Return (x, y) of the center of cell containing provided text 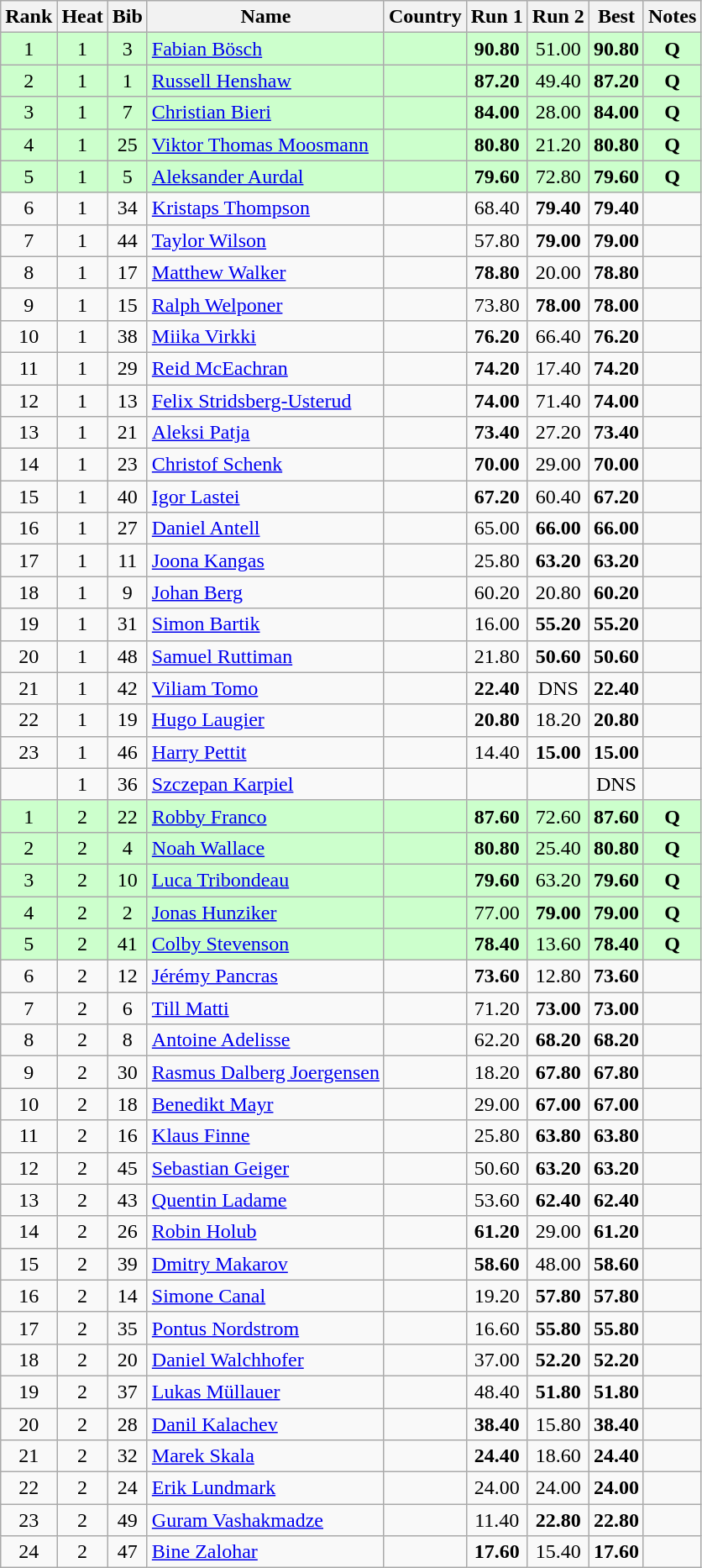
14.40 (497, 752)
Russell Henshaw (265, 81)
Aleksander Aurdal (265, 176)
53.60 (497, 1200)
26 (128, 1232)
13.60 (558, 944)
Matthew Walker (265, 272)
16.00 (497, 624)
Samuel Ruttiman (265, 656)
37 (128, 1392)
Aleksi Patja (265, 433)
Christian Bieri (265, 113)
Robby Franco (265, 816)
Name (265, 17)
72.60 (558, 816)
Robin Holub (265, 1232)
Sebastian Geiger (265, 1168)
Reid McEachran (265, 368)
51.00 (558, 49)
21.20 (558, 145)
48 (128, 656)
Erik Lundmark (265, 1488)
Dmitry Makarov (265, 1264)
Igor Lastei (265, 497)
Ralph Welponer (265, 304)
11.40 (497, 1520)
34 (128, 208)
27.20 (558, 433)
Viliam Tomo (265, 688)
Noah Wallace (265, 848)
Bib (128, 17)
37.00 (497, 1360)
73.80 (497, 304)
Daniel Walchhofer (265, 1360)
41 (128, 944)
Quentin Ladame (265, 1200)
Hugo Laugier (265, 720)
46 (128, 752)
Rasmus Dalberg Joergensen (265, 1072)
39 (128, 1264)
71.20 (497, 1008)
Heat (82, 17)
Christof Schenk (265, 465)
Rank (29, 17)
Pontus Nordstrom (265, 1328)
29 (128, 368)
21.80 (497, 656)
Benedikt Mayr (265, 1104)
71.40 (558, 401)
27 (128, 529)
Lukas Müllauer (265, 1392)
Felix Stridsberg-Usterud (265, 401)
43 (128, 1200)
Viktor Thomas Moosmann (265, 145)
45 (128, 1168)
Jérémy Pancras (265, 976)
Joona Kangas (265, 560)
Country (425, 17)
47 (128, 1552)
Colby Stevenson (265, 944)
Best (616, 17)
77.00 (497, 912)
25 (128, 145)
28.00 (558, 113)
48.40 (497, 1392)
18.60 (558, 1456)
Miika Virkki (265, 336)
15.40 (558, 1552)
Harry Pettit (265, 752)
Danil Kalachev (265, 1424)
16.60 (497, 1328)
49 (128, 1520)
65.00 (497, 529)
Run 1 (497, 17)
68.40 (497, 208)
36 (128, 784)
62.20 (497, 1040)
17.40 (558, 368)
Kristaps Thompson (265, 208)
15.80 (558, 1424)
Run 2 (558, 17)
42 (128, 688)
30 (128, 1072)
Szczepan Karpiel (265, 784)
44 (128, 240)
48.00 (558, 1264)
12.80 (558, 976)
Marek Skala (265, 1456)
49.40 (558, 81)
19.20 (497, 1296)
Notes (672, 17)
Bine Zalohar (265, 1552)
20.00 (558, 272)
Jonas Hunziker (265, 912)
Simon Bartik (265, 624)
Till Matti (265, 1008)
Taylor Wilson (265, 240)
Johan Berg (265, 592)
60.40 (558, 497)
32 (128, 1456)
25.40 (558, 848)
Fabian Bösch (265, 49)
Antoine Adelisse (265, 1040)
40 (128, 497)
Simone Canal (265, 1296)
72.80 (558, 176)
66.40 (558, 336)
Guram Vashakmadze (265, 1520)
Klaus Finne (265, 1136)
35 (128, 1328)
38 (128, 336)
28 (128, 1424)
Luca Tribondeau (265, 880)
31 (128, 624)
Daniel Antell (265, 529)
